For the text-containing cell, return its midpoint in (X, Y) coordinate format. 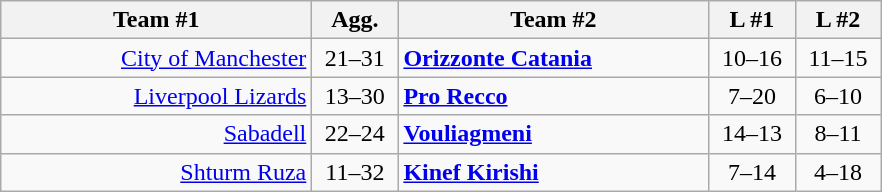
14–13 (752, 134)
13–30 (355, 96)
Shturm Ruza (156, 172)
Liverpool Lizards (156, 96)
Team #2 (554, 20)
6–10 (838, 96)
Kinef Kirishi (554, 172)
Vouliagmeni (554, 134)
Orizzonte Catania (554, 58)
L #1 (752, 20)
11–32 (355, 172)
7–20 (752, 96)
Sabadell (156, 134)
L #2 (838, 20)
11–15 (838, 58)
Pro Recco (554, 96)
Team #1 (156, 20)
8–11 (838, 134)
City of Manchester (156, 58)
7–14 (752, 172)
22–24 (355, 134)
4–18 (838, 172)
21–31 (355, 58)
10–16 (752, 58)
Agg. (355, 20)
